Detect which cell encompasses the target text, then output its [X, Y] center coordinate. 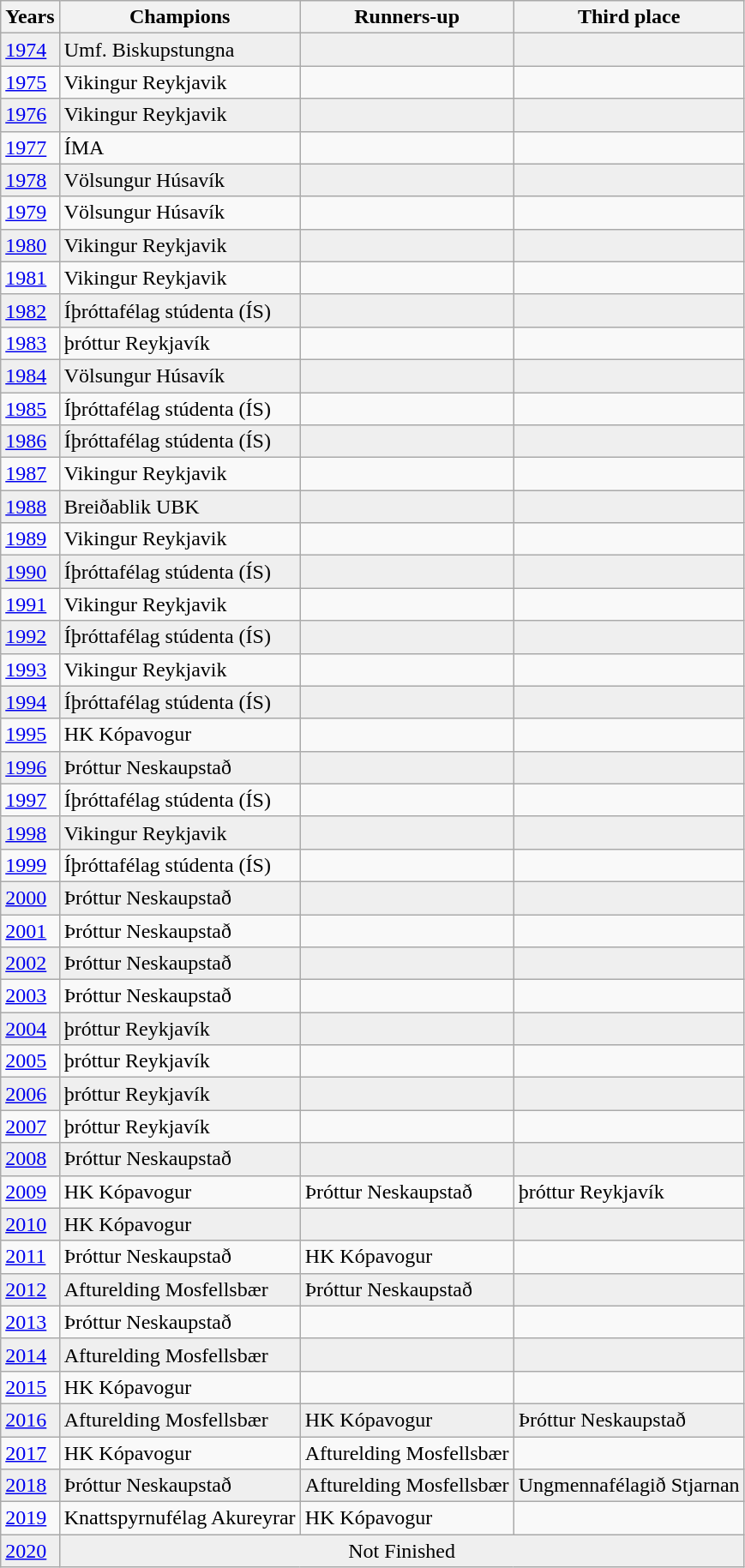
1980 [30, 245]
Knattspyrnufélag Akureyrar [180, 1518]
Umf. Biskupstungna [180, 50]
1981 [30, 278]
Runners-up [406, 17]
2015 [30, 1387]
1995 [30, 735]
2017 [30, 1453]
1983 [30, 343]
2018 [30, 1486]
1984 [30, 375]
1976 [30, 115]
2011 [30, 1257]
2004 [30, 1029]
1989 [30, 539]
1999 [30, 865]
2005 [30, 1061]
Years [30, 17]
Ungmennafélagið Stjarnan [629, 1486]
2008 [30, 1159]
1985 [30, 409]
1997 [30, 800]
1991 [30, 604]
1986 [30, 442]
1978 [30, 180]
1975 [30, 82]
1994 [30, 702]
2009 [30, 1192]
2003 [30, 996]
Not Finished [401, 1551]
2016 [30, 1420]
2019 [30, 1518]
1992 [30, 637]
2010 [30, 1224]
Champions [180, 17]
1987 [30, 474]
1977 [30, 147]
2013 [30, 1322]
1974 [30, 50]
2001 [30, 930]
2020 [30, 1551]
1998 [30, 832]
Third place [629, 17]
1979 [30, 213]
1993 [30, 670]
2006 [30, 1094]
ÍMA [180, 147]
1982 [30, 310]
Breiðablik UBK [180, 507]
1996 [30, 767]
2002 [30, 964]
1990 [30, 572]
2007 [30, 1126]
1988 [30, 507]
2014 [30, 1355]
2000 [30, 898]
2012 [30, 1289]
